Find where the given text appears and provide that cell's center as (X, Y) coordinate. 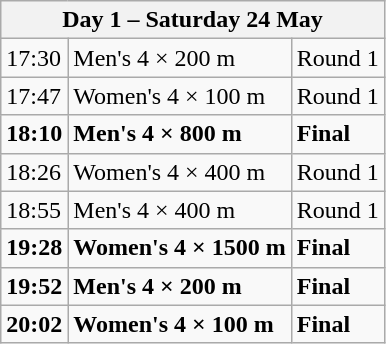
Women's 4 × 400 m (180, 172)
20:02 (34, 324)
Women's 4 × 1500 m (180, 248)
18:26 (34, 172)
Day 1 – Saturday 24 May (193, 20)
Men's 4 × 800 m (180, 134)
19:28 (34, 248)
18:10 (34, 134)
17:30 (34, 58)
19:52 (34, 286)
Men's 4 × 400 m (180, 210)
17:47 (34, 96)
18:55 (34, 210)
